Find where the given text appears and provide that cell's center as (X, Y) coordinate. 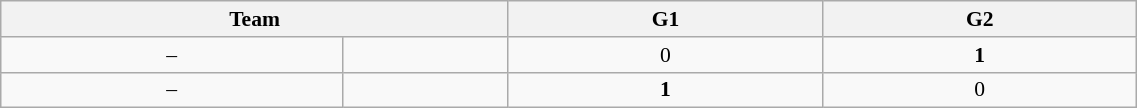
G1 (665, 19)
Team (255, 19)
G2 (980, 19)
